Output the [X, Y] coordinate of the center of the cell containing the given text.  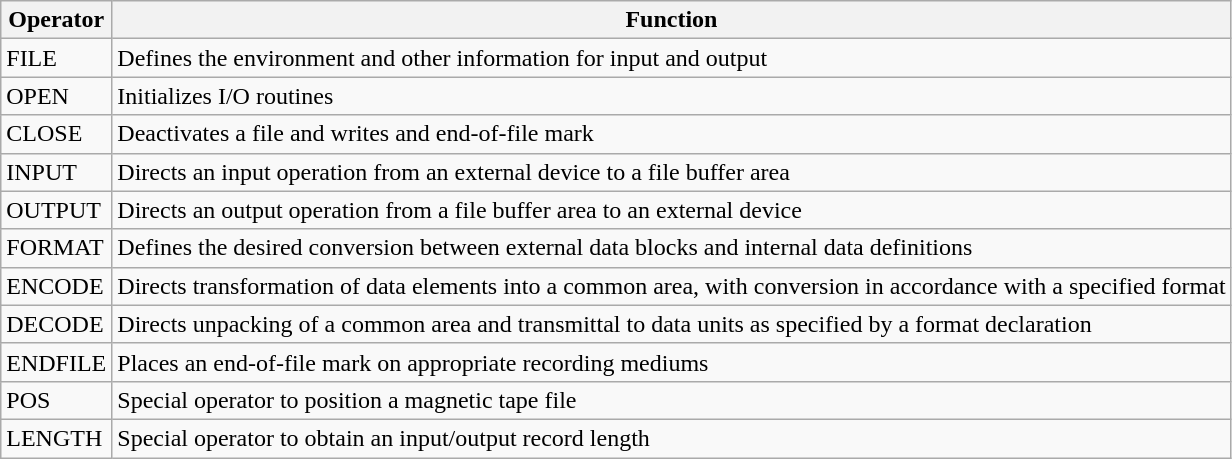
Special operator to obtain an input/output record length [672, 438]
FILE [56, 58]
DECODE [56, 324]
FORMAT [56, 248]
OUTPUT [56, 210]
CLOSE [56, 134]
Places an end-of-file mark on appropriate recording mediums [672, 362]
ENCODE [56, 286]
OPEN [56, 96]
POS [56, 400]
Function [672, 20]
Directs transformation of data elements into a common area, with conversion in accordance with a specified format [672, 286]
Directs an input operation from an external device to a file buffer area [672, 172]
Initializes I/O routines [672, 96]
Directs unpacking of a common area and transmittal to data units as specified by a format declaration [672, 324]
Directs an output operation from a file buffer area to an external device [672, 210]
INPUT [56, 172]
Defines the environment and other information for input and output [672, 58]
Operator [56, 20]
Special operator to position a magnetic tape file [672, 400]
Deactivates a file and writes and end-of-file mark [672, 134]
Defines the desired conversion between external data blocks and internal data definitions [672, 248]
LENGTH [56, 438]
ENDFILE [56, 362]
